Extract the [X, Y] coordinate from the center of the cell holding the provided text.  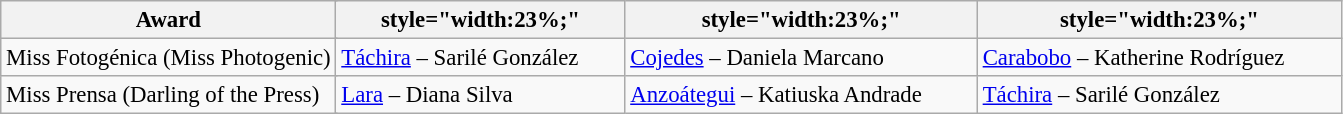
Carabobo – Katherine Rodríguez [1159, 58]
Award [168, 20]
Anzoátegui – Katiuska Andrade [801, 95]
Miss Prensa (Darling of the Press) [168, 95]
Cojedes – Daniela Marcano [801, 58]
Miss Fotogénica (Miss Photogenic) [168, 58]
Lara – Diana Silva [480, 95]
